From the cell containing the given text, extract its center point as (x, y) coordinate. 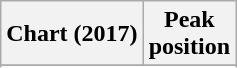
Chart (2017) (72, 34)
Peakposition (189, 34)
